Identify which cell holds the provided text, then report its (X, Y) central coordinate. 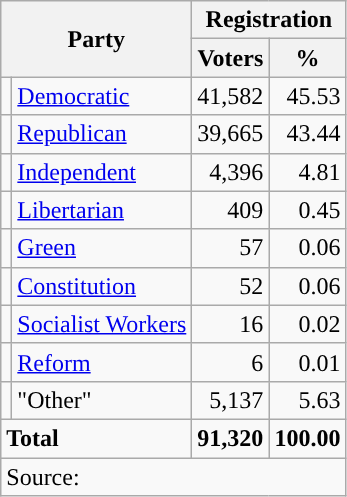
Libertarian (102, 210)
6 (230, 362)
Democratic (102, 96)
39,665 (230, 134)
Socialist Workers (102, 324)
57 (230, 248)
Party (96, 39)
41,582 (230, 96)
4.81 (308, 172)
"Other" (102, 400)
5,137 (230, 400)
Independent (102, 172)
100.00 (308, 438)
Registration (269, 20)
4,396 (230, 172)
409 (230, 210)
91,320 (230, 438)
0.02 (308, 324)
45.53 (308, 96)
Constitution (102, 286)
16 (230, 324)
Reform (102, 362)
0.01 (308, 362)
Total (96, 438)
43.44 (308, 134)
% (308, 58)
Green (102, 248)
5.63 (308, 400)
Source: (174, 477)
52 (230, 286)
0.45 (308, 210)
Voters (230, 58)
Republican (102, 134)
